Search for the cell housing the specified text and yield its [X, Y] center coordinate. 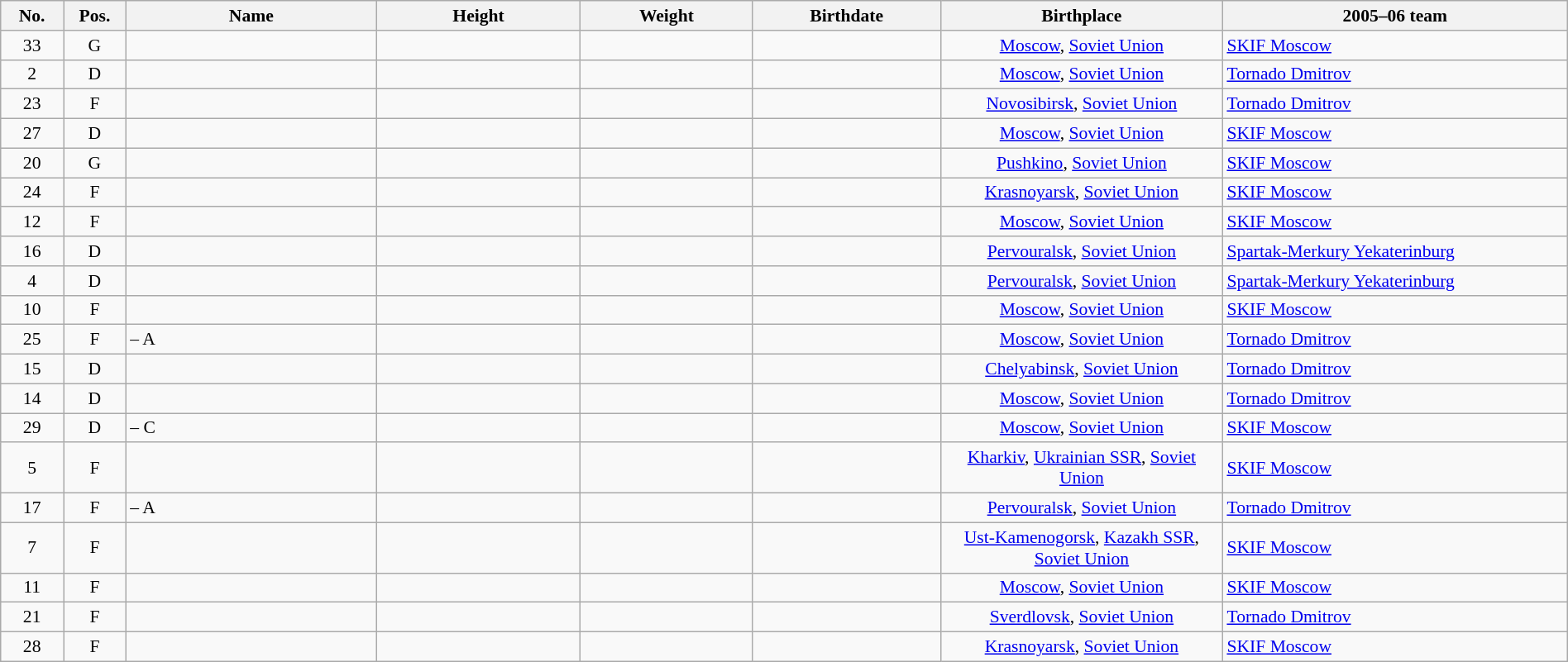
20 [32, 163]
Pos. [95, 16]
16 [32, 251]
Chelyabinsk, Soviet Union [1082, 369]
25 [32, 340]
29 [32, 428]
33 [32, 45]
2 [32, 74]
Weight [667, 16]
28 [32, 647]
Birthdate [847, 16]
Kharkiv, Ukrainian SSR, Soviet Union [1082, 468]
– C [251, 428]
4 [32, 281]
Ust-Kamenogorsk, Kazakh SSR, Soviet Union [1082, 547]
10 [32, 310]
11 [32, 588]
27 [32, 134]
17 [32, 508]
No. [32, 16]
15 [32, 369]
21 [32, 617]
7 [32, 547]
12 [32, 222]
Name [251, 16]
Height [478, 16]
Novosibirsk, Soviet Union [1082, 104]
2005–06 team [1394, 16]
Sverdlovsk, Soviet Union [1082, 617]
5 [32, 468]
24 [32, 193]
23 [32, 104]
14 [32, 398]
Birthplace [1082, 16]
Pushkino, Soviet Union [1082, 163]
